Search for the cell housing the specified text and yield its (x, y) center coordinate. 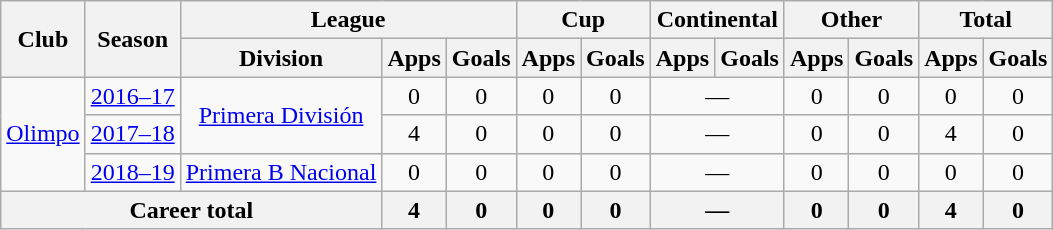
Career total (192, 210)
Primera División (281, 115)
League (348, 20)
Primera B Nacional (281, 172)
2017–18 (132, 134)
Continental (717, 20)
2016–17 (132, 96)
Total (986, 20)
Cup (583, 20)
Other (851, 20)
Division (281, 58)
Olimpo (43, 134)
2018–19 (132, 172)
Season (132, 39)
Club (43, 39)
